Provide the (X, Y) coordinate of the cell's center where the given text is located.  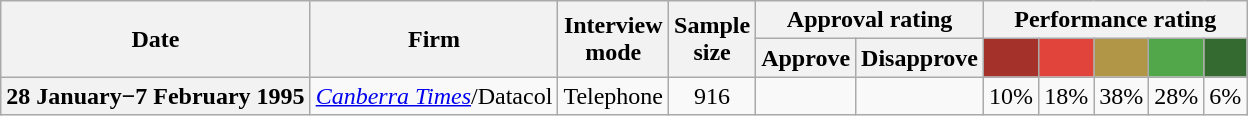
10% (1012, 96)
Date (156, 39)
38% (1122, 96)
18% (1066, 96)
Telephone (614, 96)
916 (712, 96)
Samplesize (712, 39)
Disapprove (920, 58)
28 January−7 February 1995 (156, 96)
Approve (806, 58)
6% (1226, 96)
Approval rating (870, 20)
Interviewmode (614, 39)
Firm (434, 39)
Canberra Times/Datacol (434, 96)
28% (1176, 96)
Performance rating (1116, 20)
